Capture the cell that displays the provided text and extract its [X, Y] central coordinate. 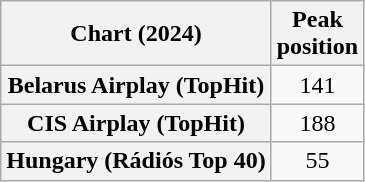
55 [317, 161]
Peakposition [317, 34]
Chart (2024) [136, 34]
Belarus Airplay (TopHit) [136, 85]
CIS Airplay (TopHit) [136, 123]
141 [317, 85]
Hungary (Rádiós Top 40) [136, 161]
188 [317, 123]
